Determine the [X, Y] coordinate at the center of the cell enclosing the given text.  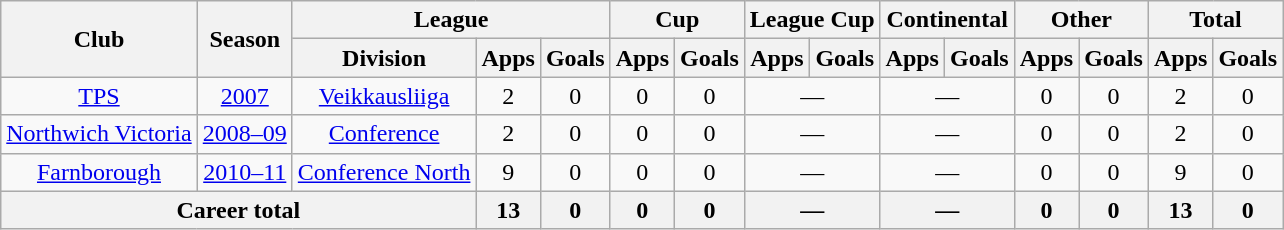
Total [1215, 20]
Cup [677, 20]
Continental [947, 20]
Other [1081, 20]
Division [384, 58]
Club [99, 39]
2007 [244, 96]
Veikkausliiga [384, 96]
TPS [99, 96]
Season [244, 39]
Conference [384, 134]
Career total [238, 210]
2010–11 [244, 172]
League [451, 20]
League Cup [812, 20]
Northwich Victoria [99, 134]
Conference North [384, 172]
Farnborough [99, 172]
2008–09 [244, 134]
